Return the [X, Y] coordinate for the center point of the cell that contains the specified text.  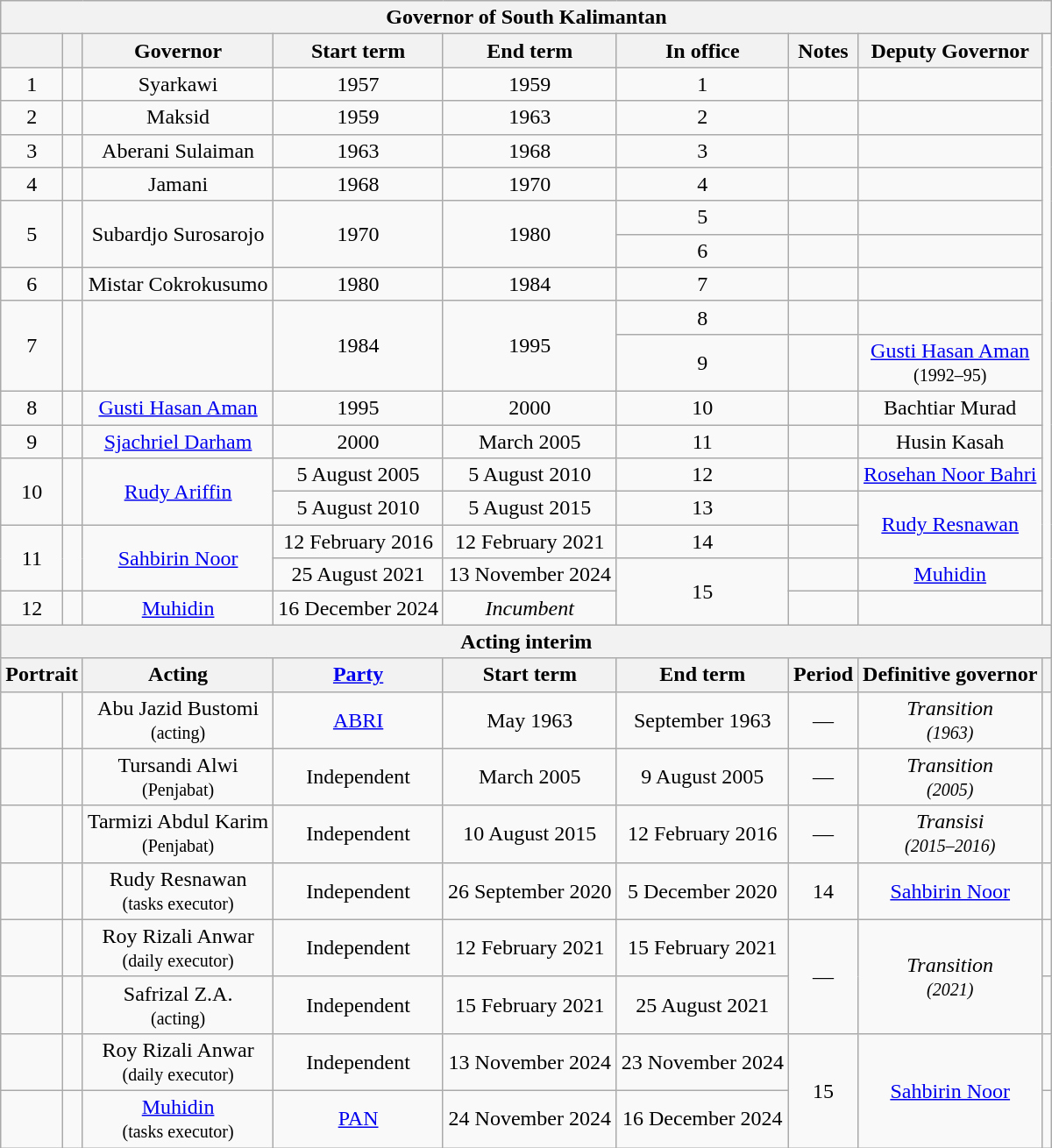
10 August 2015 [530, 834]
Gusti Hasan Aman [177, 407]
Transition(1963) [950, 720]
In office [702, 51]
May 1963 [530, 720]
Rosehan Noor Bahri [950, 475]
Bachtiar Murad [950, 407]
Rudy Resnawan [950, 525]
Party [359, 675]
Syarkawi [177, 84]
Safrizal Z.A.(acting) [177, 1004]
9 August 2005 [702, 776]
Notes [822, 51]
Incumbent [530, 608]
Rudy Resnawan(tasks executor) [177, 890]
Transisi(2015–2016) [950, 834]
5 December 2020 [702, 890]
Abu Jazid Bustomi(acting) [177, 720]
Acting interim [526, 641]
24 November 2024 [530, 1118]
26 September 2020 [530, 890]
1957 [359, 84]
5 August 2005 [359, 475]
Governor [177, 51]
Muhidin(tasks executor) [177, 1118]
13 [702, 508]
Acting [177, 675]
Tarmizi Abdul Karim(Penjabat) [177, 834]
Transition(2021) [950, 976]
Mistar Cokrokusumo [177, 284]
Subardjo Surosarojo [177, 234]
Rudy Ariffin [177, 492]
Portrait [42, 675]
5 August 2015 [530, 508]
Jamani [177, 184]
Gusti Hasan Aman(1992–95) [950, 363]
Maksid [177, 117]
ABRI [359, 720]
Husin Kasah [950, 441]
Definitive governor [950, 675]
Deputy Governor [950, 51]
Sjachriel Darham [177, 441]
Governor of South Kalimantan [526, 18]
September 1963 [702, 720]
Tursandi Alwi(Penjabat) [177, 776]
Transition(2005) [950, 776]
PAN [359, 1118]
23 November 2024 [702, 1062]
Period [822, 675]
Aberani Sulaiman [177, 151]
